Search for the cell housing the specified text and yield its (X, Y) center coordinate. 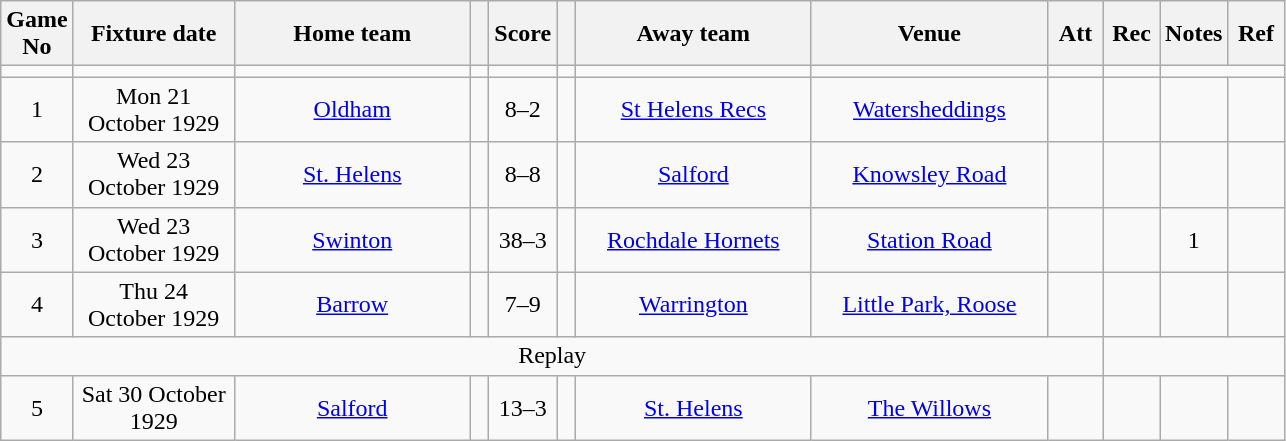
Notes (1194, 34)
7–9 (523, 304)
4 (37, 304)
Mon 21 October 1929 (154, 110)
Rec (1132, 34)
Little Park, Roose (929, 304)
8–2 (523, 110)
13–3 (523, 408)
2 (37, 174)
Game No (37, 34)
St Helens Recs (693, 110)
5 (37, 408)
3 (37, 240)
Home team (352, 34)
The Willows (929, 408)
Rochdale Hornets (693, 240)
Watersheddings (929, 110)
Sat 30 October 1929 (154, 408)
Oldham (352, 110)
Away team (693, 34)
Station Road (929, 240)
Knowsley Road (929, 174)
Att (1075, 34)
38–3 (523, 240)
Fixture date (154, 34)
8–8 (523, 174)
Ref (1256, 34)
Thu 24 October 1929 (154, 304)
Barrow (352, 304)
Score (523, 34)
Replay (552, 356)
Swinton (352, 240)
Warrington (693, 304)
Venue (929, 34)
